Locate the cell with the specified text and output its (X, Y) center coordinate. 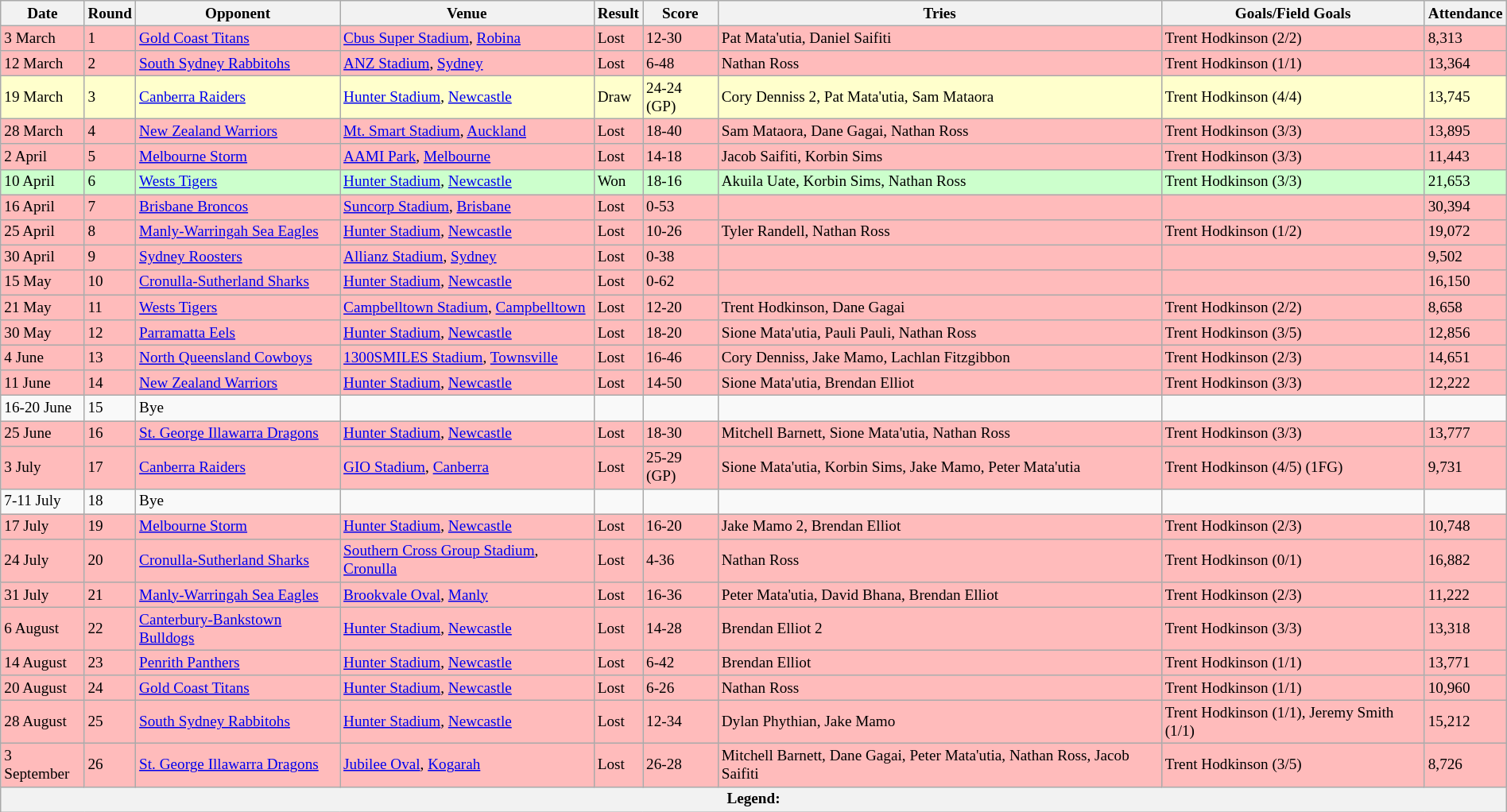
11,443 (1466, 157)
Date (43, 14)
15 May (43, 282)
Suncorp Stadium, Brisbane (467, 207)
18-20 (680, 333)
Score (680, 14)
Trent Hodkinson (1/1), Jeremy Smith (1/1) (1292, 722)
11,222 (1466, 594)
20 (110, 560)
8,658 (1466, 307)
6-26 (680, 688)
26 (110, 765)
9 (110, 257)
19 March (43, 97)
Sam Mataora, Dane Gagai, Nathan Ross (939, 132)
16,150 (1466, 282)
14 (110, 383)
13 (110, 358)
Trent Hodkinson, Dane Gagai (939, 307)
18-16 (680, 182)
Won (618, 182)
31 July (43, 594)
Jubilee Oval, Kogarah (467, 765)
15,212 (1466, 722)
Opponent (238, 14)
12-34 (680, 722)
15 (110, 408)
2 April (43, 157)
21 May (43, 307)
Sione Mata'utia, Pauli Pauli, Nathan Ross (939, 333)
9,731 (1466, 467)
Brendan Elliot (939, 663)
13,745 (1466, 97)
10,960 (1466, 688)
10,748 (1466, 527)
11 June (43, 383)
3 March (43, 38)
25 April (43, 232)
10-26 (680, 232)
12-20 (680, 307)
Cbus Super Stadium, Robina (467, 38)
1 (110, 38)
18-30 (680, 433)
Mt. Smart Stadium, Auckland (467, 132)
Goals/Field Goals (1292, 14)
14-28 (680, 628)
1300SMILES Stadium, Townsville (467, 358)
4 June (43, 358)
25-29 (GP) (680, 467)
0-53 (680, 207)
14,651 (1466, 358)
16 (110, 433)
11 (110, 307)
14-18 (680, 157)
Pat Mata'utia, Daniel Saifiti (939, 38)
Mitchell Barnett, Dane Gagai, Peter Mata'utia, Nathan Ross, Jacob Saifiti (939, 765)
Trent Hodkinson (4/5) (1FG) (1292, 467)
Brisbane Broncos (238, 207)
16-20 (680, 527)
17 July (43, 527)
Brookvale Oval, Manly (467, 594)
Akuila Uate, Korbin Sims, Nathan Ross (939, 182)
North Queensland Cowboys (238, 358)
9,502 (1466, 257)
16 April (43, 207)
7-11 July (43, 501)
6 (110, 182)
30 May (43, 333)
22 (110, 628)
Brendan Elliot 2 (939, 628)
16-46 (680, 358)
Penrith Panthers (238, 663)
Jake Mamo 2, Brendan Elliot (939, 527)
Sione Mata'utia, Brendan Elliot (939, 383)
10 April (43, 182)
14-50 (680, 383)
3 (110, 97)
12 (110, 333)
25 June (43, 433)
30 April (43, 257)
30,394 (1466, 207)
20 August (43, 688)
18-40 (680, 132)
GIO Stadium, Canberra (467, 467)
Parramatta Eels (238, 333)
8,726 (1466, 765)
3 September (43, 765)
12,856 (1466, 333)
13,318 (1466, 628)
Trent Hodkinson (0/1) (1292, 560)
6-48 (680, 64)
16-20 June (43, 408)
24 July (43, 560)
13,777 (1466, 433)
Mitchell Barnett, Sione Mata'utia, Nathan Ross (939, 433)
0-62 (680, 282)
19,072 (1466, 232)
4-36 (680, 560)
10 (110, 282)
6-42 (680, 663)
Tyler Randell, Nathan Ross (939, 232)
Canterbury-Bankstown Bulldogs (238, 628)
Sydney Roosters (238, 257)
Sione Mata'utia, Korbin Sims, Jake Mamo, Peter Mata'utia (939, 467)
12-30 (680, 38)
28 March (43, 132)
ANZ Stadium, Sydney (467, 64)
Peter Mata'utia, David Bhana, Brendan Elliot (939, 594)
Trent Hodkinson (1/2) (1292, 232)
8 (110, 232)
21 (110, 594)
Tries (939, 14)
Campbelltown Stadium, Campbelltown (467, 307)
13,364 (1466, 64)
13,895 (1466, 132)
24-24 (GP) (680, 97)
28 August (43, 722)
Draw (618, 97)
8,313 (1466, 38)
Allianz Stadium, Sydney (467, 257)
Result (618, 14)
3 July (43, 467)
Cory Denniss 2, Pat Mata'utia, Sam Mataora (939, 97)
26-28 (680, 765)
13,771 (1466, 663)
AAMI Park, Melbourne (467, 157)
Cory Denniss, Jake Mamo, Lachlan Fitzgibbon (939, 358)
Southern Cross Group Stadium, Cronulla (467, 560)
25 (110, 722)
16,882 (1466, 560)
Attendance (1466, 14)
Legend: (753, 799)
Venue (467, 14)
Dylan Phythian, Jake Mamo (939, 722)
0-38 (680, 257)
14 August (43, 663)
Jacob Saifiti, Korbin Sims (939, 157)
Trent Hodkinson (4/4) (1292, 97)
4 (110, 132)
6 August (43, 628)
18 (110, 501)
7 (110, 207)
24 (110, 688)
16-36 (680, 594)
19 (110, 527)
23 (110, 663)
12,222 (1466, 383)
21,653 (1466, 182)
17 (110, 467)
2 (110, 64)
Round (110, 14)
5 (110, 157)
12 March (43, 64)
